Find where the given text appears and provide that cell's center as (X, Y) coordinate. 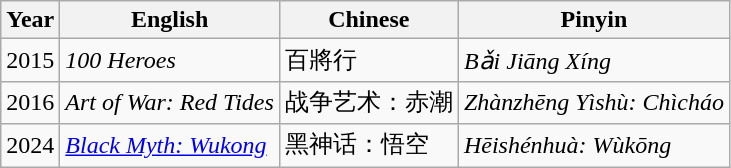
Chinese (368, 20)
战争艺术：赤潮 (368, 102)
Zhànzhēng Yìshù: Chìcháo (594, 102)
黑神话：悟空 (368, 146)
Pinyin (594, 20)
2015 (30, 60)
Art of War: Red Tides (170, 102)
English (170, 20)
Year (30, 20)
百將行 (368, 60)
Bǎi Jiāng Xíng (594, 60)
2016 (30, 102)
Black Myth: Wukong (170, 146)
100 Heroes (170, 60)
2024 (30, 146)
Hēishénhuà: Wùkōng (594, 146)
